Return the (X, Y) coordinate for the center point of the cell that contains the specified text.  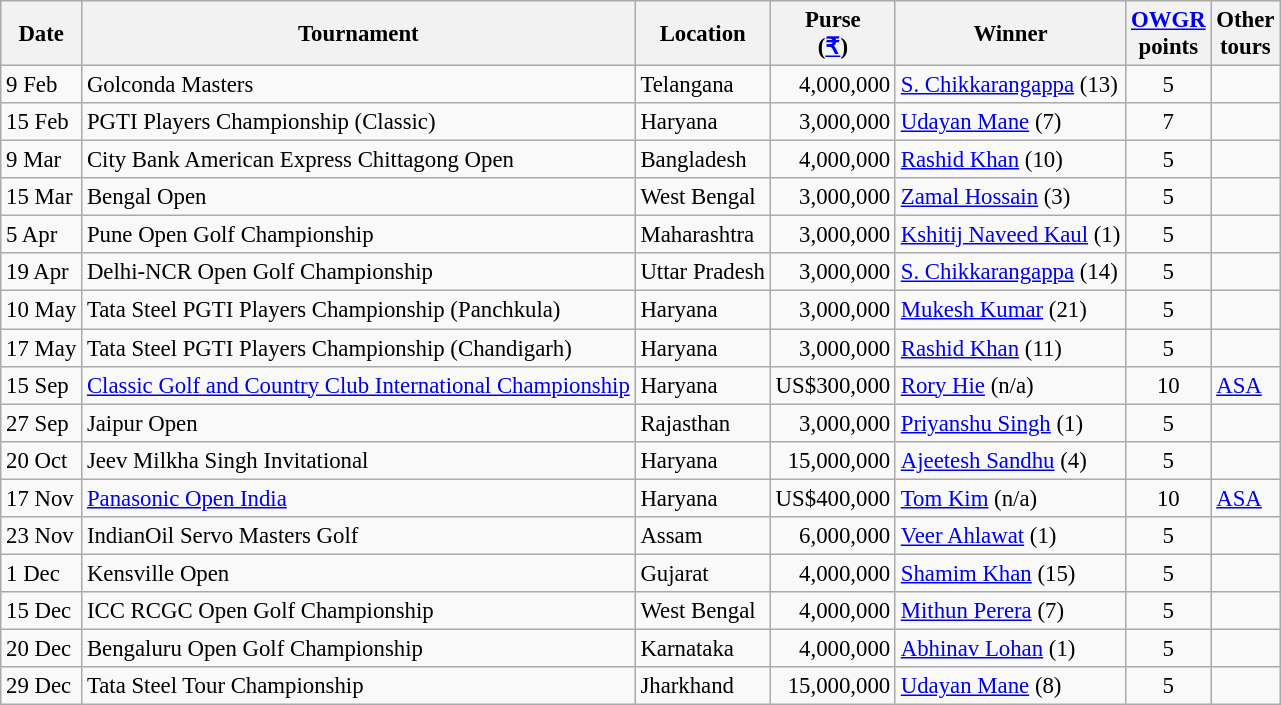
Rory Hie (n/a) (1010, 385)
1 Dec (42, 573)
US$300,000 (832, 385)
Mithun Perera (7) (1010, 611)
6,000,000 (832, 536)
Kensville Open (359, 573)
27 Sep (42, 423)
Winner (1010, 34)
20 Oct (42, 460)
Udayan Mane (7) (1010, 122)
10 May (42, 310)
Tata Steel Tour Championship (359, 686)
Panasonic Open India (359, 498)
Tournament (359, 34)
Jharkhand (702, 686)
Classic Golf and Country Club International Championship (359, 385)
OWGRpoints (1168, 34)
Abhinav Lohan (1) (1010, 648)
Veer Ahlawat (1) (1010, 536)
29 Dec (42, 686)
ICC RCGC Open Golf Championship (359, 611)
S. Chikkarangappa (14) (1010, 273)
Kshitij Naveed Kaul (1) (1010, 235)
17 May (42, 348)
Jaipur Open (359, 423)
Location (702, 34)
US$400,000 (832, 498)
Rashid Khan (10) (1010, 160)
Shamim Khan (15) (1010, 573)
Jeev Milkha Singh Invitational (359, 460)
5 Apr (42, 235)
Uttar Pradesh (702, 273)
City Bank American Express Chittagong Open (359, 160)
Mukesh Kumar (21) (1010, 310)
23 Nov (42, 536)
Pune Open Golf Championship (359, 235)
19 Apr (42, 273)
15 Sep (42, 385)
Zamal Hossain (3) (1010, 197)
Rashid Khan (11) (1010, 348)
Bengal Open (359, 197)
7 (1168, 122)
Ajeetesh Sandhu (4) (1010, 460)
9 Feb (42, 85)
Tata Steel PGTI Players Championship (Chandigarh) (359, 348)
15 Mar (42, 197)
Rajasthan (702, 423)
Othertours (1246, 34)
S. Chikkarangappa (13) (1010, 85)
9 Mar (42, 160)
Udayan Mane (8) (1010, 686)
Date (42, 34)
Gujarat (702, 573)
Delhi-NCR Open Golf Championship (359, 273)
PGTI Players Championship (Classic) (359, 122)
17 Nov (42, 498)
15 Dec (42, 611)
Priyanshu Singh (1) (1010, 423)
Bangladesh (702, 160)
Maharashtra (702, 235)
Golconda Masters (359, 85)
IndianOil Servo Masters Golf (359, 536)
Tata Steel PGTI Players Championship (Panchkula) (359, 310)
Telangana (702, 85)
Karnataka (702, 648)
Tom Kim (n/a) (1010, 498)
Assam (702, 536)
Purse(₹) (832, 34)
20 Dec (42, 648)
15 Feb (42, 122)
Bengaluru Open Golf Championship (359, 648)
